Scan for the cell matching the given text and deliver its [X, Y] coordinate at center. 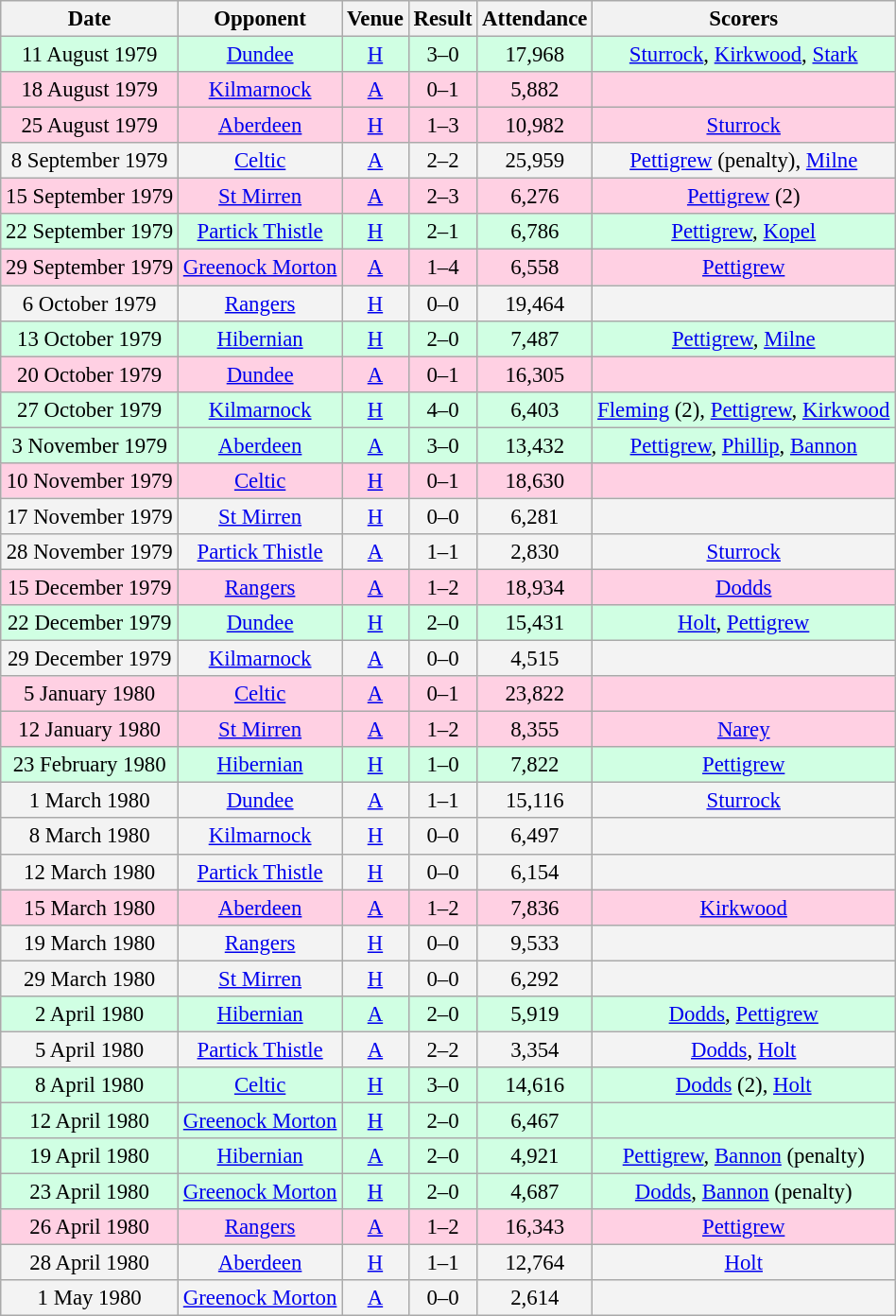
16,343 [535, 1227]
Pettigrew, Bannon (penalty) [744, 1156]
17 November 1979 [90, 516]
Pettigrew, Milne [744, 338]
2,614 [535, 1298]
Dodds, Bannon (penalty) [744, 1192]
7,487 [535, 338]
4,921 [535, 1156]
19,464 [535, 303]
Dodds, Pettigrew [744, 1014]
14,616 [535, 1085]
22 December 1979 [90, 623]
Holt, Pettigrew [744, 623]
3,354 [535, 1049]
6,292 [535, 978]
19 March 1980 [90, 943]
Scorers [744, 19]
17,968 [535, 55]
2–3 [442, 197]
16,305 [535, 374]
4,687 [535, 1192]
Attendance [535, 19]
Holt [744, 1263]
Narey [744, 730]
12,764 [535, 1263]
4–0 [442, 409]
8,355 [535, 730]
18 August 1979 [90, 90]
15 March 1980 [90, 908]
6,276 [535, 197]
13,432 [535, 445]
22 September 1979 [90, 232]
23,822 [535, 694]
8 April 1980 [90, 1085]
23 February 1980 [90, 765]
8 September 1979 [90, 161]
Pettigrew, Phillip, Bannon [744, 445]
7,836 [535, 908]
12 March 1980 [90, 872]
Venue [376, 19]
10 November 1979 [90, 481]
6,467 [535, 1120]
2–1 [442, 232]
9,533 [535, 943]
15 December 1979 [90, 587]
29 March 1980 [90, 978]
5 January 1980 [90, 694]
Dodds, Holt [744, 1049]
13 October 1979 [90, 338]
Fleming (2), Pettigrew, Kirkwood [744, 409]
3 November 1979 [90, 445]
15 September 1979 [90, 197]
4,515 [535, 659]
23 April 1980 [90, 1192]
27 October 1979 [90, 409]
7,822 [535, 765]
10,982 [535, 126]
2,830 [535, 552]
6,786 [535, 232]
Opponent [261, 19]
12 January 1980 [90, 730]
Result [442, 19]
1 March 1980 [90, 801]
5,919 [535, 1014]
1–4 [442, 268]
18,934 [535, 587]
5 April 1980 [90, 1049]
25,959 [535, 161]
12 April 1980 [90, 1120]
15,116 [535, 801]
28 April 1980 [90, 1263]
11 August 1979 [90, 55]
15,431 [535, 623]
2 April 1980 [90, 1014]
Pettigrew (penalty), Milne [744, 161]
6,558 [535, 268]
1 May 1980 [90, 1298]
6,281 [535, 516]
8 March 1980 [90, 837]
26 April 1980 [90, 1227]
6 October 1979 [90, 303]
28 November 1979 [90, 552]
6,497 [535, 837]
5,882 [535, 90]
25 August 1979 [90, 126]
6,403 [535, 409]
1–3 [442, 126]
6,154 [535, 872]
Kirkwood [744, 908]
Pettigrew (2) [744, 197]
19 April 1980 [90, 1156]
Pettigrew, Kopel [744, 232]
20 October 1979 [90, 374]
Sturrock, Kirkwood, Stark [744, 55]
29 December 1979 [90, 659]
18,630 [535, 481]
1–0 [442, 765]
Dodds [744, 587]
Dodds (2), Holt [744, 1085]
Date [90, 19]
29 September 1979 [90, 268]
